Extract the [X, Y] coordinate from the center of the cell holding the provided text.  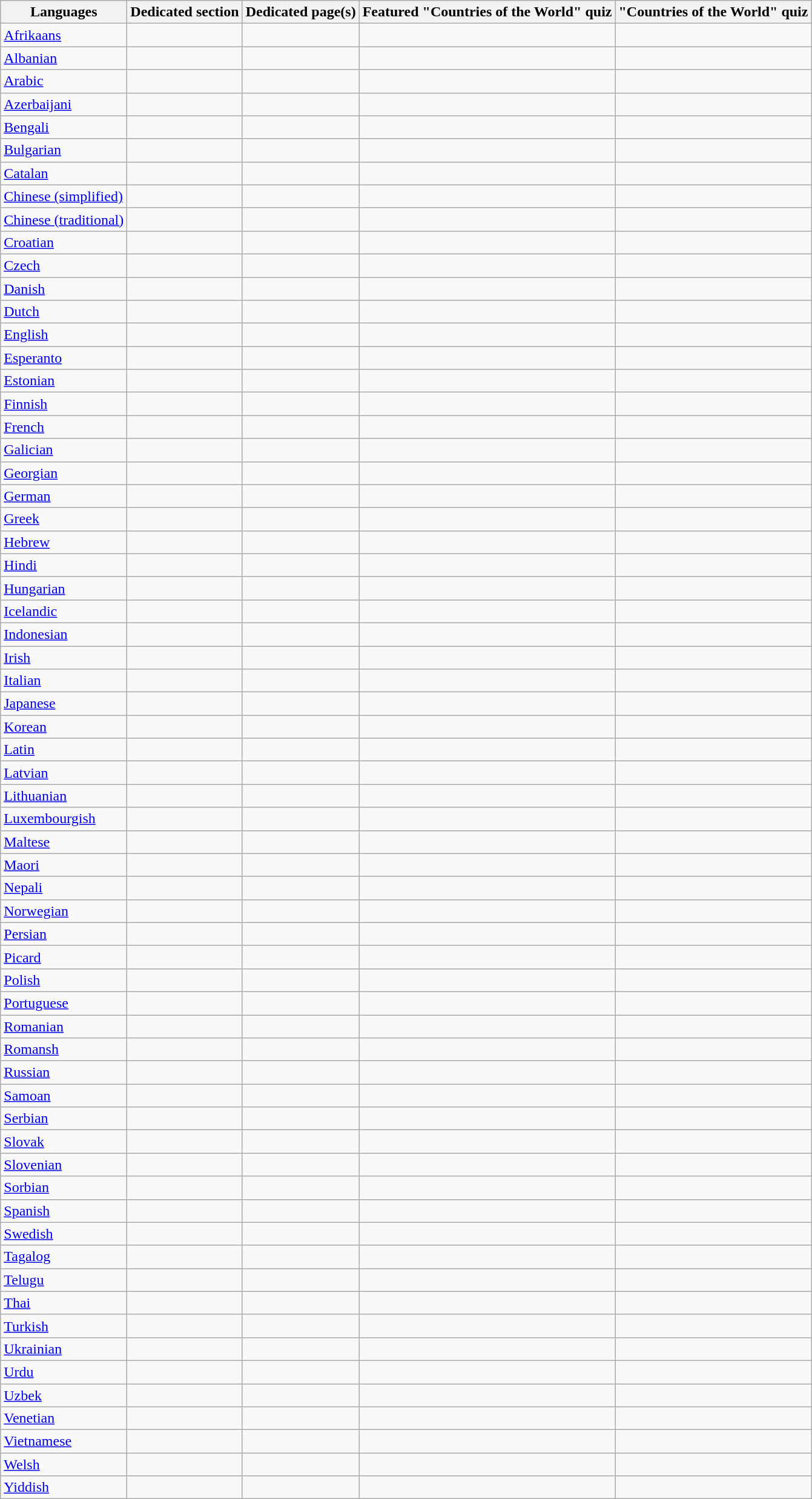
Dutch [64, 312]
Chinese (simplified) [64, 196]
Latin [64, 750]
Romanian [64, 1027]
Turkish [64, 1326]
Hebrew [64, 542]
Russian [64, 1073]
Portuguese [64, 1003]
Croatian [64, 242]
Maltese [64, 842]
Welsh [64, 1464]
Dedicated section [185, 12]
Korean [64, 727]
Spanish [64, 1211]
Yiddish [64, 1487]
Nepali [64, 888]
Languages [64, 12]
Esperanto [64, 358]
Luxembourgish [64, 819]
Featured "Countries of the World" quiz [487, 12]
Arabic [64, 81]
English [64, 335]
Indonesian [64, 634]
Chinese (traditional) [64, 219]
Estonian [64, 381]
Irish [64, 657]
Danish [64, 289]
Czech [64, 265]
Ukrainian [64, 1349]
Uzbek [64, 1395]
Slovak [64, 1142]
Picard [64, 957]
Hungarian [64, 588]
Finnish [64, 404]
Galician [64, 450]
Swedish [64, 1234]
Vietnamese [64, 1441]
French [64, 427]
Slovenian [64, 1165]
Japanese [64, 704]
Polish [64, 980]
Icelandic [64, 611]
Thai [64, 1303]
Azerbaijani [64, 104]
Urdu [64, 1372]
Telugu [64, 1280]
Maori [64, 865]
Persian [64, 934]
Greek [64, 519]
Albanian [64, 58]
Lithuanian [64, 796]
"Countries of the World" quiz [713, 12]
Catalan [64, 173]
Hindi [64, 565]
Bulgarian [64, 150]
Sorbian [64, 1188]
Tagalog [64, 1257]
Afrikaans [64, 35]
Serbian [64, 1119]
Italian [64, 681]
Romansh [64, 1050]
Latvian [64, 773]
German [64, 496]
Samoan [64, 1096]
Venetian [64, 1418]
Georgian [64, 473]
Bengali [64, 127]
Dedicated page(s) [300, 12]
Norwegian [64, 911]
